Return [x, y] of the center of cell containing provided text 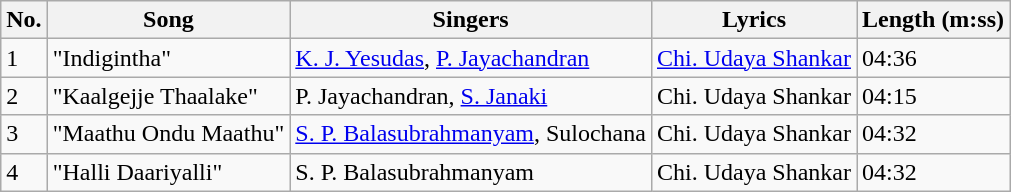
S. P. Balasubrahmanyam [471, 172]
3 [24, 134]
"Kaalgejje Thaalake" [168, 96]
S. P. Balasubrahmanyam, Sulochana [471, 134]
04:36 [932, 58]
4 [24, 172]
Song [168, 20]
2 [24, 96]
"Maathu Ondu Maathu" [168, 134]
K. J. Yesudas, P. Jayachandran [471, 58]
No. [24, 20]
Length (m:ss) [932, 20]
"Halli Daariyalli" [168, 172]
"Indigintha" [168, 58]
1 [24, 58]
04:15 [932, 96]
Singers [471, 20]
P. Jayachandran, S. Janaki [471, 96]
Lyrics [754, 20]
